For the text-containing cell, return its midpoint in [x, y] coordinate format. 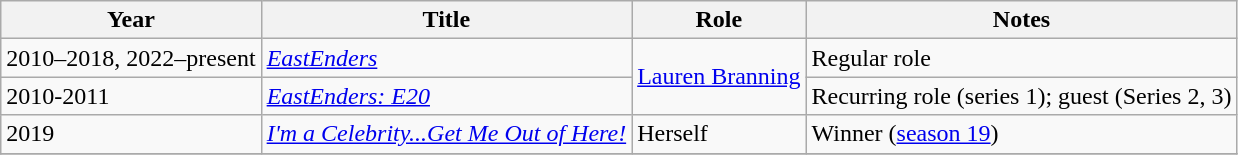
Herself [719, 134]
Year [131, 20]
Title [446, 20]
Notes [1022, 20]
Lauren Branning [719, 77]
2019 [131, 134]
2010-2011 [131, 96]
2010–2018, 2022–present [131, 58]
EastEnders [446, 58]
I'm a Celebrity...Get Me Out of Here! [446, 134]
Recurring role (series 1); guest (Series 2, 3) [1022, 96]
Regular role [1022, 58]
EastEnders: E20 [446, 96]
Role [719, 20]
Winner (season 19) [1022, 134]
